From the cell containing the given text, extract its center point as (X, Y) coordinate. 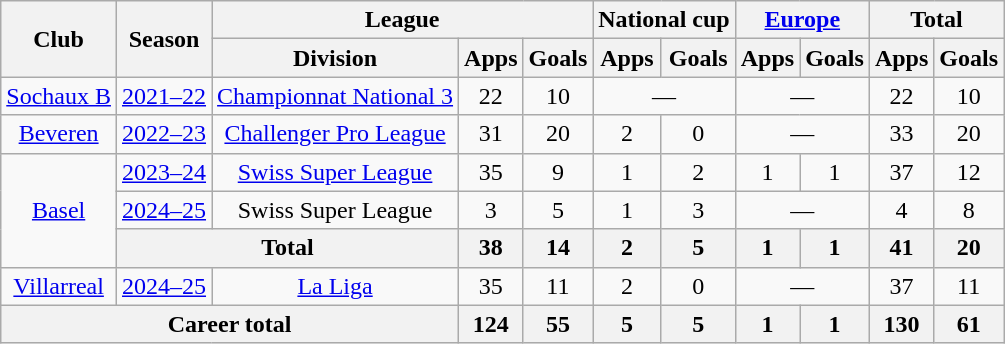
Sochaux B (59, 96)
Villarreal (59, 286)
Division (336, 58)
National cup (664, 20)
2022–23 (164, 134)
Beveren (59, 134)
2023–24 (164, 172)
33 (901, 134)
12 (969, 172)
Europe (802, 20)
Season (164, 39)
8 (969, 210)
Basel (59, 210)
61 (969, 324)
31 (491, 134)
55 (558, 324)
Championnat National 3 (336, 96)
38 (491, 248)
14 (558, 248)
2021–22 (164, 96)
9 (558, 172)
Club (59, 39)
130 (901, 324)
4 (901, 210)
41 (901, 248)
124 (491, 324)
Career total (230, 324)
Challenger Pro League (336, 134)
League (402, 20)
La Liga (336, 286)
